Return (x, y) of the center of cell containing provided text 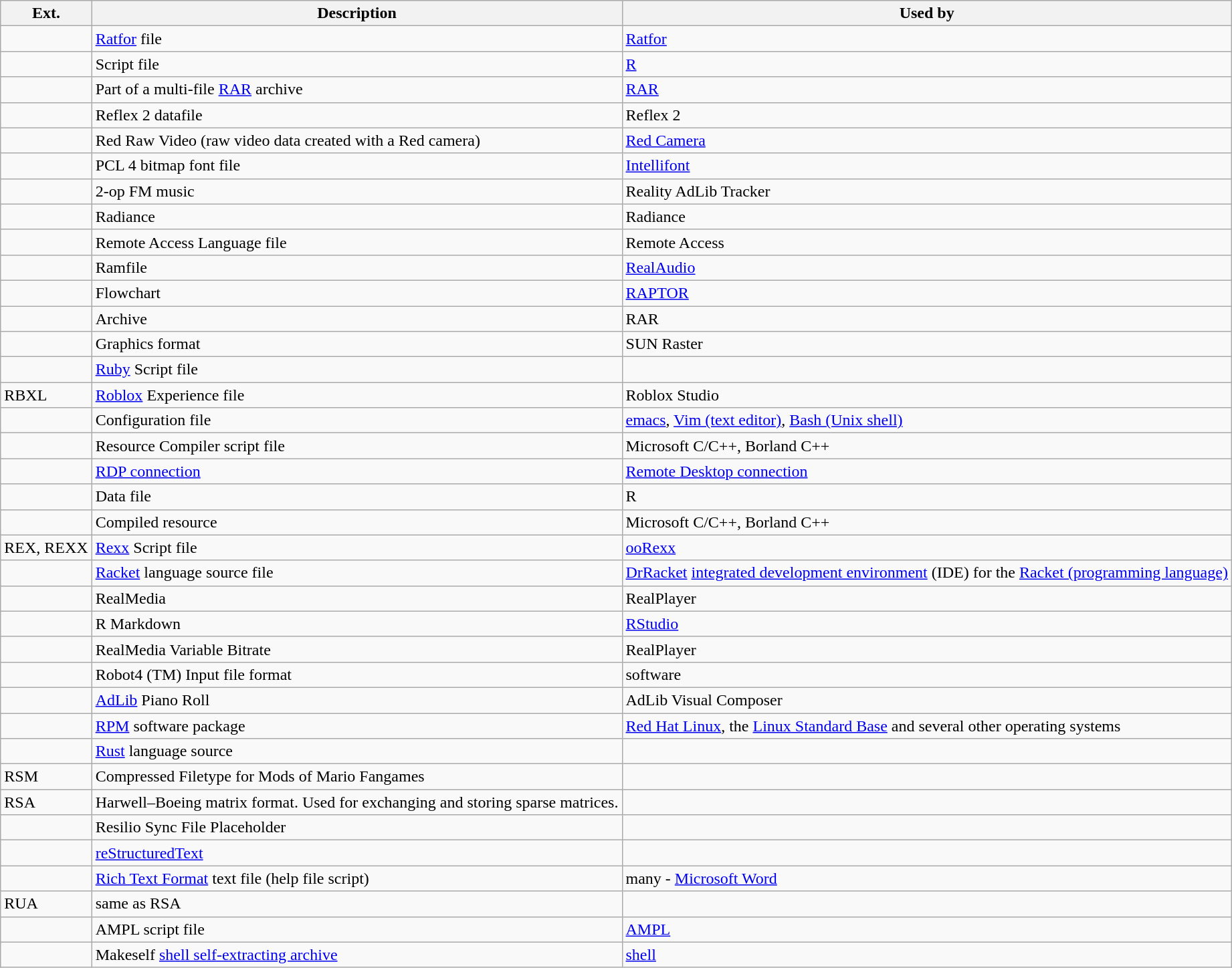
DrRacket integrated development environment (IDE) for the Racket (programming language) (927, 573)
Reflex 2 (927, 115)
AdLib Piano Roll (357, 700)
RUA (46, 904)
RealMedia (357, 598)
Robot4 (TM) Input file format (357, 675)
Ramfile (357, 267)
Graphics format (357, 344)
Remote Access Language file (357, 242)
Rexx Script file (357, 548)
Compiled resource (357, 522)
RBXL (46, 395)
reStructuredText (357, 853)
software (927, 675)
Red Raw Video (raw video data created with a Red camera) (357, 140)
Reflex 2 datafile (357, 115)
same as RSA (357, 904)
Roblox Experience file (357, 395)
emacs, Vim (text editor), Bash (Unix shell) (927, 420)
Roblox Studio (927, 395)
PCL 4 bitmap font file (357, 166)
Used by (927, 13)
RDP connection (357, 471)
Rust language source (357, 751)
many - Microsoft Word (927, 878)
R Markdown (357, 624)
Reality AdLib Tracker (927, 191)
AdLib Visual Composer (927, 700)
Compressed Filetype for Mods of Mario Fangames (357, 777)
REX, REXX (46, 548)
ooRexx (927, 548)
Ratfor file (357, 39)
RSM (46, 777)
Data file (357, 497)
RAPTOR (927, 293)
Racket language source file (357, 573)
Rich Text Format text file (help file script) (357, 878)
Red Hat Linux, the Linux Standard Base and several other operating systems (927, 725)
Configuration file (357, 420)
Ratfor (927, 39)
Description (357, 13)
2-op FM music (357, 191)
Red Camera (927, 140)
RealAudio (927, 267)
RPM software package (357, 725)
Part of a multi-file RAR archive (357, 90)
Remote Desktop connection (927, 471)
Makeself shell self-extracting archive (357, 955)
Ruby Script file (357, 370)
shell (927, 955)
Remote Access (927, 242)
Intellifont (927, 166)
RealMedia Variable Bitrate (357, 649)
Resilio Sync File Placeholder (357, 828)
Flowchart (357, 293)
AMPL script file (357, 929)
Ext. (46, 13)
Archive (357, 319)
Script file (357, 64)
RStudio (927, 624)
SUN Raster (927, 344)
Harwell–Boeing matrix format. Used for exchanging and storing sparse matrices. (357, 802)
RSA (46, 802)
AMPL (927, 929)
Resource Compiler script file (357, 446)
